Search for the cell housing the specified text and yield its [X, Y] center coordinate. 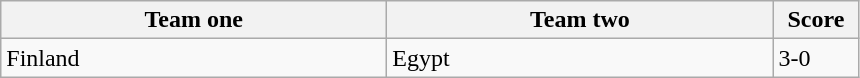
Finland [194, 58]
Team two [580, 20]
Team one [194, 20]
Egypt [580, 58]
Score [816, 20]
3-0 [816, 58]
